From the cell containing the given text, extract its center point as [x, y] coordinate. 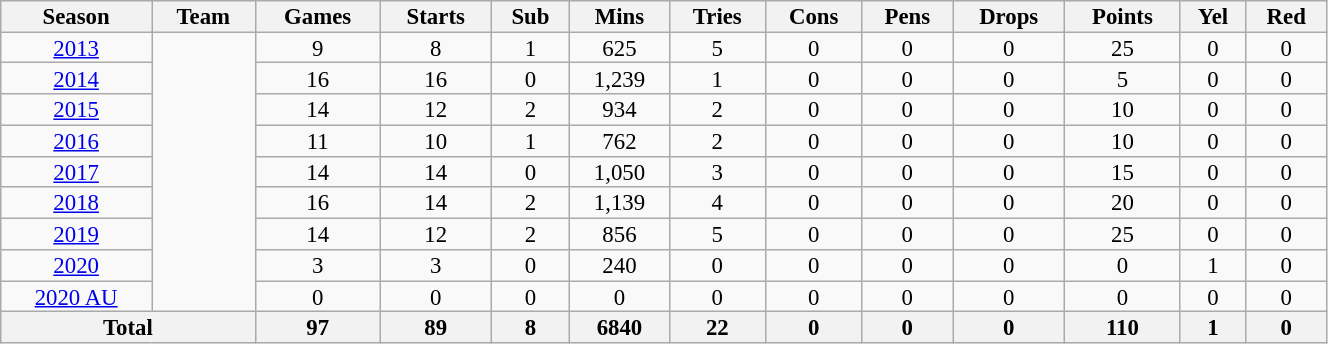
240 [620, 266]
15 [1122, 172]
2013 [76, 48]
110 [1122, 328]
6840 [620, 328]
Games [318, 16]
Yel [1213, 16]
97 [318, 328]
856 [620, 234]
Tries [717, 16]
625 [620, 48]
1,239 [620, 78]
1,139 [620, 204]
11 [318, 140]
Sub [530, 16]
Mins [620, 16]
Team [204, 16]
Cons [814, 16]
Season [76, 16]
Red [1286, 16]
Drops [1009, 16]
Total [128, 328]
2016 [76, 140]
2014 [76, 78]
2015 [76, 110]
2018 [76, 204]
22 [717, 328]
2019 [76, 234]
1,050 [620, 172]
20 [1122, 204]
4 [717, 204]
2020 [76, 266]
934 [620, 110]
762 [620, 140]
Points [1122, 16]
2020 AU [76, 296]
Pens [908, 16]
9 [318, 48]
89 [436, 328]
Starts [436, 16]
2017 [76, 172]
